Return the [X, Y] coordinate for the center point of the cell that contains the specified text.  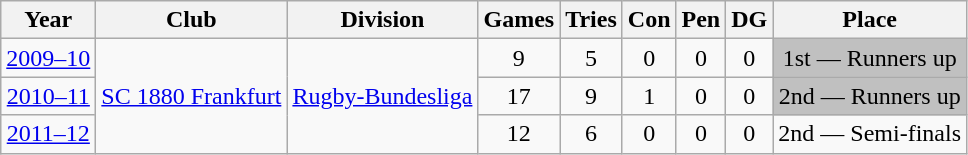
Con [649, 20]
17 [519, 96]
1 [649, 96]
2009–10 [48, 58]
Pen [701, 20]
Division [382, 20]
Club [192, 20]
2010–11 [48, 96]
Year [48, 20]
Place [870, 20]
2nd — Semi-finals [870, 134]
5 [592, 58]
SC 1880 Frankfurt [192, 96]
12 [519, 134]
1st — Runners up [870, 58]
2011–12 [48, 134]
Tries [592, 20]
2nd — Runners up [870, 96]
6 [592, 134]
Rugby-Bundesliga [382, 96]
Games [519, 20]
DG [750, 20]
